Find where the given text appears and provide that cell's center as (x, y) coordinate. 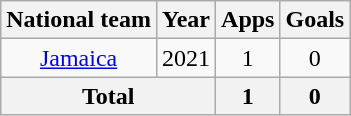
Total (108, 96)
National team (79, 20)
Jamaica (79, 58)
Goals (315, 20)
Year (186, 20)
2021 (186, 58)
Apps (248, 20)
